Return the (x, y) coordinate for the center point of the cell that contains the specified text.  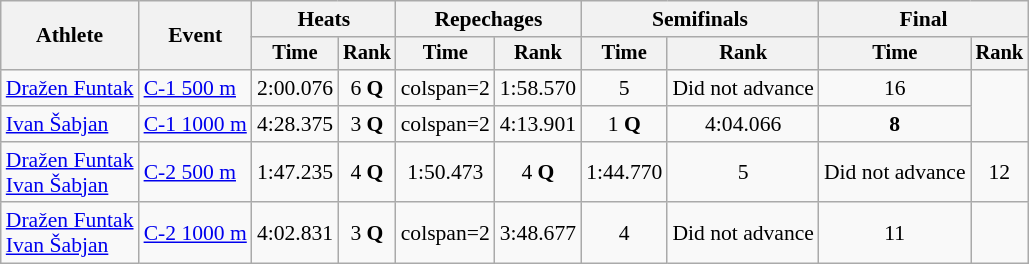
Event (196, 36)
4:04.066 (743, 124)
Heats (324, 19)
C-2 1000 m (196, 234)
8 (895, 124)
4:28.375 (295, 124)
12 (1000, 172)
Semifinals (700, 19)
Athlete (70, 36)
Final (924, 19)
4 (624, 234)
16 (895, 88)
11 (895, 234)
C-1 1000 m (196, 124)
1:47.235 (295, 172)
Dražen Funtak (70, 88)
1:58.570 (538, 88)
4:13.901 (538, 124)
6 Q (367, 88)
Ivan Šabjan (70, 124)
1 Q (624, 124)
1:50.473 (446, 172)
2:00.076 (295, 88)
C-2 500 m (196, 172)
1:44.770 (624, 172)
3:48.677 (538, 234)
4:02.831 (295, 234)
C-1 500 m (196, 88)
Repechages (488, 19)
